Output the (x, y) coordinate of the center of the cell containing the given text.  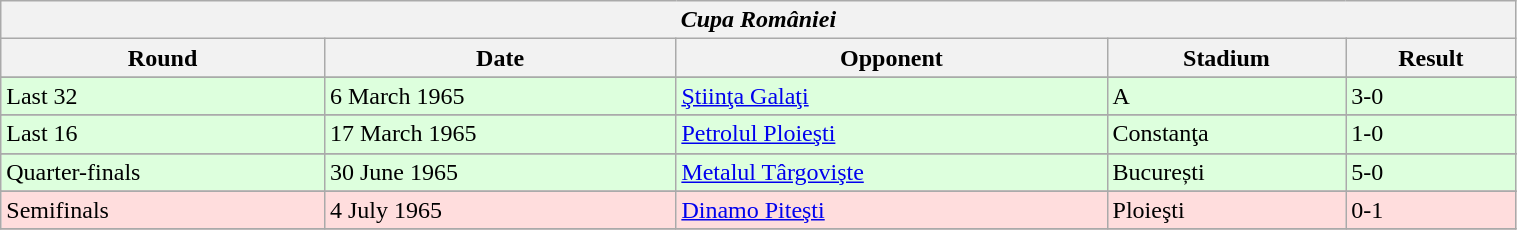
3-0 (1431, 96)
A (1226, 96)
Metalul Târgovişte (892, 172)
Semifinals (163, 210)
Round (163, 58)
30 June 1965 (500, 172)
Constanţa (1226, 134)
17 March 1965 (500, 134)
1-0 (1431, 134)
Ştiinţa Galaţi (892, 96)
0-1 (1431, 210)
Ploieşti (1226, 210)
Last 32 (163, 96)
Date (500, 58)
Quarter-finals (163, 172)
Result (1431, 58)
Cupa României (758, 20)
4 July 1965 (500, 210)
Petrolul Ploieşti (892, 134)
6 March 1965 (500, 96)
5-0 (1431, 172)
Last 16 (163, 134)
Opponent (892, 58)
Dinamo Piteşti (892, 210)
București (1226, 172)
Stadium (1226, 58)
